Search for the cell housing the specified text and yield its [X, Y] center coordinate. 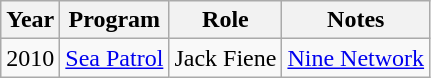
Nine Network [356, 58]
2010 [30, 58]
Role [226, 20]
Year [30, 20]
Notes [356, 20]
Jack Fiene [226, 58]
Sea Patrol [114, 58]
Program [114, 20]
